Scan for the cell matching the given text and deliver its [X, Y] coordinate at center. 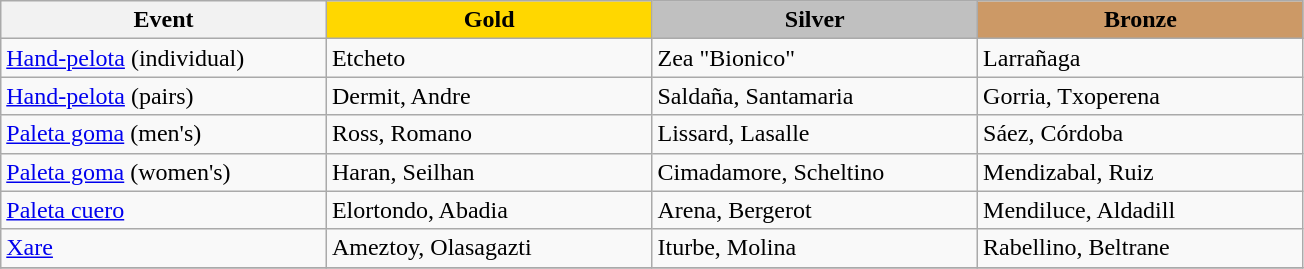
Mendiluce, Aldadill [1141, 210]
Elortondo, Abadia [489, 210]
Paleta goma (women's) [164, 172]
Iturbe, Molina [815, 248]
Hand-pelota (pairs) [164, 96]
Sáez, Córdoba [1141, 134]
Xare [164, 248]
Silver [815, 20]
Arena, Bergerot [815, 210]
Event [164, 20]
Gold [489, 20]
Etcheto [489, 58]
Zea "Bionico" [815, 58]
Lissard, Lasalle [815, 134]
Dermit, Andre [489, 96]
Rabellino, Beltrane [1141, 248]
Cimadamore, Scheltino [815, 172]
Paleta cuero [164, 210]
Ameztoy, Olasagazti [489, 248]
Hand-pelota (individual) [164, 58]
Saldaña, Santamaria [815, 96]
Bronze [1141, 20]
Paleta goma (men's) [164, 134]
Gorria, Txoperena [1141, 96]
Haran, Seilhan [489, 172]
Larrañaga [1141, 58]
Mendizabal, Ruiz [1141, 172]
Ross, Romano [489, 134]
